Capture the cell that displays the provided text and extract its (x, y) central coordinate. 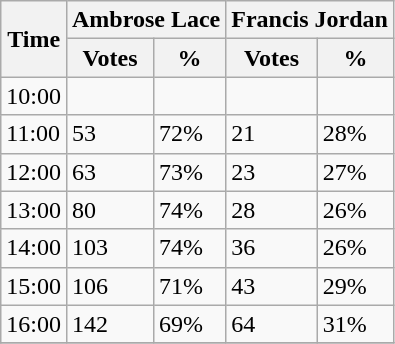
23 (272, 172)
Time (34, 39)
27% (355, 172)
36 (272, 248)
69% (189, 324)
28% (355, 134)
Francis Jordan (310, 20)
14:00 (34, 248)
73% (189, 172)
31% (355, 324)
16:00 (34, 324)
11:00 (34, 134)
21 (272, 134)
80 (110, 210)
Ambrose Lace (146, 20)
13:00 (34, 210)
29% (355, 286)
142 (110, 324)
71% (189, 286)
12:00 (34, 172)
43 (272, 286)
72% (189, 134)
64 (272, 324)
28 (272, 210)
106 (110, 286)
15:00 (34, 286)
103 (110, 248)
10:00 (34, 96)
53 (110, 134)
63 (110, 172)
